Detect which cell encompasses the target text, then output its [X, Y] center coordinate. 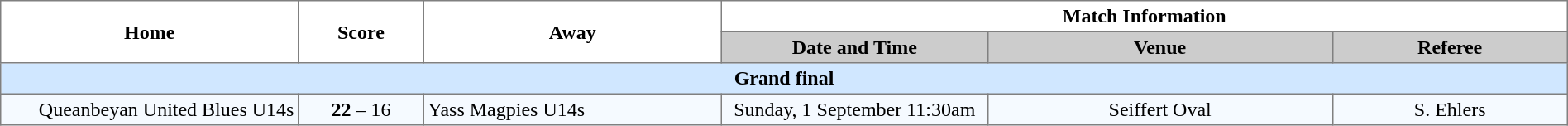
Seiffert Oval [1159, 109]
S. Ehlers [1450, 109]
Home [150, 31]
Away [572, 31]
Grand final [784, 79]
Match Information [1145, 17]
22 – 16 [361, 109]
Sunday, 1 September 11:30am [854, 109]
Queanbeyan United Blues U14s [150, 109]
Score [361, 31]
Referee [1450, 47]
Date and Time [854, 47]
Yass Magpies U14s [572, 109]
Venue [1159, 47]
